Provide the [X, Y] coordinate of the cell's center where the given text is located.  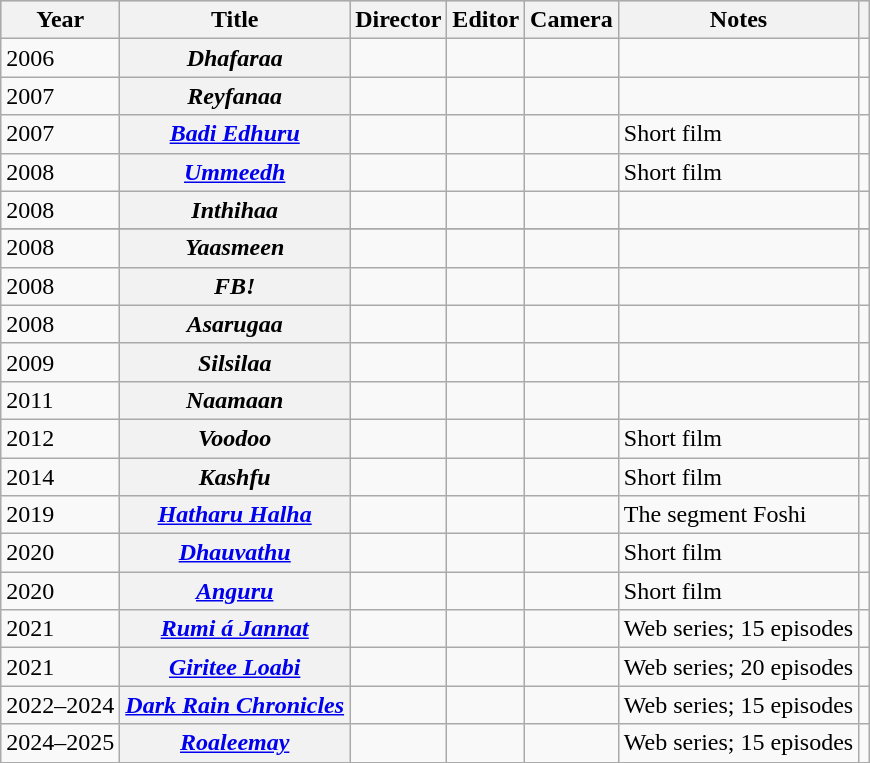
Yaasmeen [235, 248]
Title [235, 20]
Dark Rain Chronicles [235, 705]
Kashfu [235, 477]
Rumi á Jannat [235, 629]
2014 [60, 477]
Dhafaraa [235, 58]
Reyfanaa [235, 96]
Badi Edhuru [235, 134]
Editor [486, 20]
Inthihaa [235, 210]
Giritee Loabi [235, 667]
Hatharu Halha [235, 515]
The segment Foshi [738, 515]
Roaleemay [235, 743]
Naamaan [235, 400]
2009 [60, 362]
Ummeedh [235, 172]
Asarugaa [235, 324]
Dhauvathu [235, 553]
Notes [738, 20]
2006 [60, 58]
2012 [60, 438]
Voodoo [235, 438]
Camera [572, 20]
Web series; 20 episodes [738, 667]
2019 [60, 515]
Year [60, 20]
2022–2024 [60, 705]
FB! [235, 286]
Anguru [235, 591]
Director [398, 20]
2011 [60, 400]
Silsilaa [235, 362]
2024–2025 [60, 743]
